Pinpoint the cell where the given text exists, returning its [X, Y] midpoint coordinate. 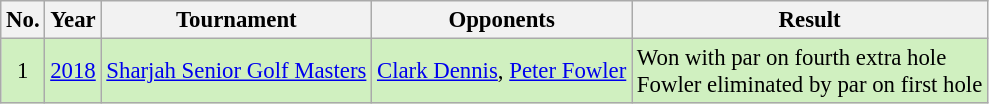
2018 [73, 72]
No. [23, 20]
Opponents [502, 20]
Clark Dennis, Peter Fowler [502, 72]
Sharjah Senior Golf Masters [236, 72]
Year [73, 20]
1 [23, 72]
Result [810, 20]
Tournament [236, 20]
Won with par on fourth extra holeFowler eliminated by par on first hole [810, 72]
